Provide the [X, Y] coordinate of the cell's center where the given text is located.  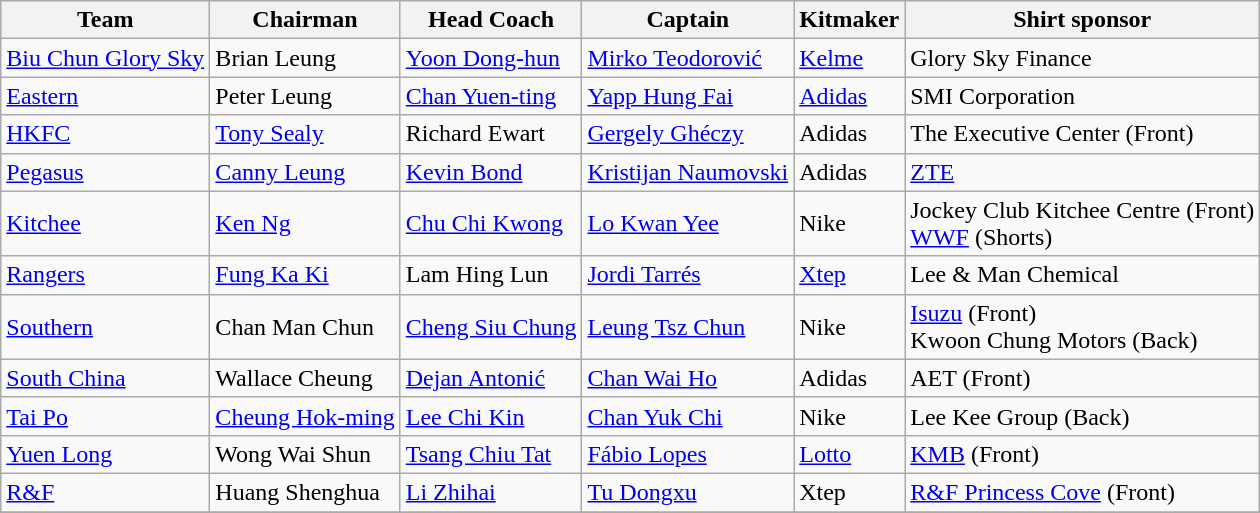
Shirt sponsor [1082, 20]
Chu Chi Kwong [491, 224]
Huang Shenghua [305, 492]
Kevin Bond [491, 172]
South China [106, 378]
Li Zhihai [491, 492]
Yuen Long [106, 454]
R&F [106, 492]
Kitchee [106, 224]
Wong Wai Shun [305, 454]
Dejan Antonić [491, 378]
Richard Ewart [491, 134]
Captain [688, 20]
Chan Wai Ho [688, 378]
KMB (Front) [1082, 454]
Rangers [106, 275]
Chan Yuk Chi [688, 416]
Wallace Cheung [305, 378]
Southern [106, 326]
Leung Tsz Chun [688, 326]
Cheng Siu Chung [491, 326]
Lo Kwan Yee [688, 224]
Tony Sealy [305, 134]
The Executive Center (Front) [1082, 134]
Tu Dongxu [688, 492]
Isuzu (Front)Kwoon Chung Motors (Back) [1082, 326]
Mirko Teodorović [688, 58]
Tai Po [106, 416]
Lotto [850, 454]
Pegasus [106, 172]
Chairman [305, 20]
Canny Leung [305, 172]
Lee & Man Chemical [1082, 275]
Tsang Chiu Tat [491, 454]
Lee Kee Group (Back) [1082, 416]
Lee Chi Kin [491, 416]
Lam Hing Lun [491, 275]
Chan Yuen-ting [491, 96]
SMI Corporation [1082, 96]
Peter Leung [305, 96]
Jordi Tarrés [688, 275]
Ken Ng [305, 224]
Fung Ka Ki [305, 275]
Biu Chun Glory Sky [106, 58]
Yapp Hung Fai [688, 96]
HKFC [106, 134]
Yoon Dong-hun [491, 58]
Gergely Ghéczy [688, 134]
Kitmaker [850, 20]
Kristijan Naumovski [688, 172]
Head Coach [491, 20]
AET (Front) [1082, 378]
Team [106, 20]
ZTE [1082, 172]
Cheung Hok-ming [305, 416]
Glory Sky Finance [1082, 58]
Fábio Lopes [688, 454]
R&F Princess Cove (Front) [1082, 492]
Eastern [106, 96]
Chan Man Chun [305, 326]
Kelme [850, 58]
Brian Leung [305, 58]
Jockey Club Kitchee Centre (Front)WWF (Shorts) [1082, 224]
